From the cell containing the given text, extract its center point as [x, y] coordinate. 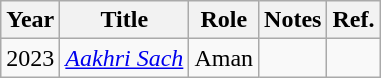
Notes [293, 20]
Title [124, 20]
Aman [224, 58]
Role [224, 20]
Ref. [354, 20]
2023 [30, 58]
Year [30, 20]
Aakhri Sach [124, 58]
